From the cell containing the given text, extract its center point as (X, Y) coordinate. 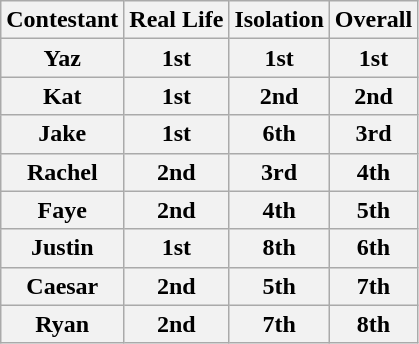
Rachel (62, 172)
Isolation (279, 20)
Caesar (62, 286)
Ryan (62, 324)
Real Life (176, 20)
Kat (62, 96)
Jake (62, 134)
Contestant (62, 20)
Overall (373, 20)
Justin (62, 248)
Yaz (62, 58)
Faye (62, 210)
